Determine the [x, y] coordinate at the center of the cell enclosing the given text.  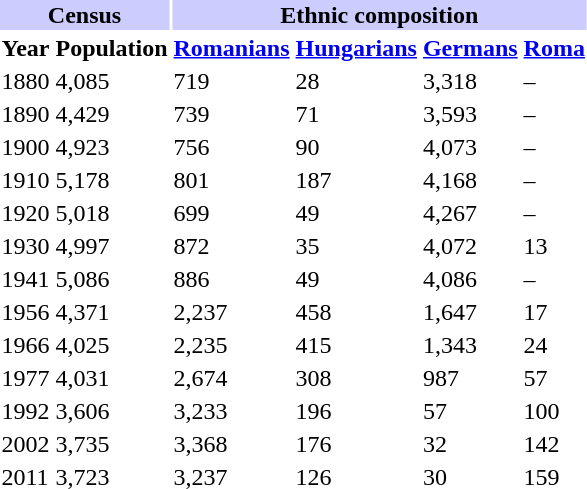
872 [232, 246]
13 [554, 246]
3,233 [232, 411]
32 [470, 444]
1930 [26, 246]
1910 [26, 180]
1920 [26, 213]
987 [470, 378]
Germans [470, 48]
1992 [26, 411]
4,031 [112, 378]
458 [356, 312]
100 [554, 411]
4,371 [112, 312]
17 [554, 312]
886 [232, 279]
1900 [26, 147]
142 [554, 444]
1956 [26, 312]
1890 [26, 114]
3,368 [232, 444]
308 [356, 378]
187 [356, 180]
699 [232, 213]
35 [356, 246]
4,923 [112, 147]
Roma [554, 48]
739 [232, 114]
801 [232, 180]
719 [232, 81]
4,072 [470, 246]
176 [356, 444]
2002 [26, 444]
5,178 [112, 180]
4,085 [112, 81]
756 [232, 147]
3,318 [470, 81]
2,235 [232, 345]
24 [554, 345]
4,429 [112, 114]
1,647 [470, 312]
4,025 [112, 345]
4,086 [470, 279]
196 [356, 411]
3,606 [112, 411]
1977 [26, 378]
71 [356, 114]
5,018 [112, 213]
3,593 [470, 114]
Romanians [232, 48]
4,073 [470, 147]
4,997 [112, 246]
Year [26, 48]
4,267 [470, 213]
5,086 [112, 279]
1,343 [470, 345]
4,168 [470, 180]
Census [84, 15]
1966 [26, 345]
90 [356, 147]
Ethnic composition [379, 15]
2,674 [232, 378]
Population [112, 48]
3,735 [112, 444]
Hungarians [356, 48]
415 [356, 345]
1941 [26, 279]
1880 [26, 81]
28 [356, 81]
2,237 [232, 312]
